Extract the (x, y) coordinate from the center of the cell holding the provided text.  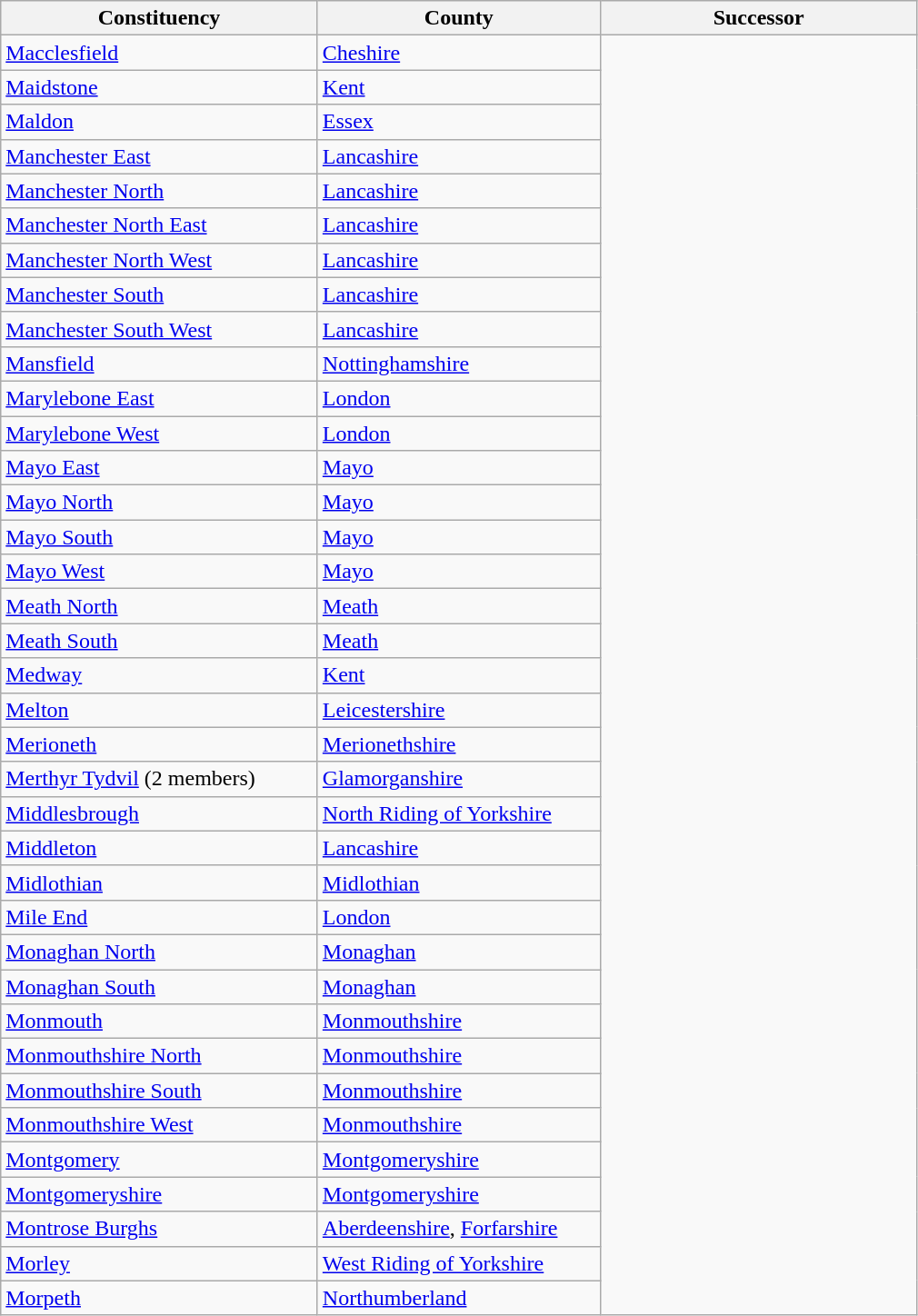
Melton (160, 710)
Mayo South (160, 537)
Essex (458, 122)
Monaghan South (160, 986)
Marylebone East (160, 398)
North Riding of Yorkshire (458, 813)
Glamorganshire (458, 779)
Mayo West (160, 572)
Northumberland (458, 1298)
Manchester North West (160, 260)
Leicestershire (458, 710)
Manchester South West (160, 329)
Maidstone (160, 87)
Merthyr Tydvil (2 members) (160, 779)
Medway (160, 675)
Maldon (160, 122)
Morley (160, 1263)
Montgomery (160, 1160)
West Riding of Yorkshire (458, 1263)
County (458, 18)
Merioneth (160, 744)
Monmouth (160, 1022)
Meath North (160, 606)
Cheshire (458, 53)
Mayo North (160, 503)
Marylebone West (160, 434)
Morpeth (160, 1298)
Monmouthshire South (160, 1091)
Monaghan North (160, 952)
Manchester South (160, 294)
Monmouthshire West (160, 1125)
Mile End (160, 917)
Manchester North (160, 191)
Aberdeenshire, Forfarshire (458, 1229)
Nottinghamshire (458, 364)
Successor (758, 18)
Mansfield (160, 364)
Monmouthshire North (160, 1056)
Constituency (160, 18)
Manchester North East (160, 225)
Montrose Burghs (160, 1229)
Merionethshire (458, 744)
Meath South (160, 641)
Macclesfield (160, 53)
Middlesbrough (160, 813)
Mayo East (160, 468)
Manchester East (160, 156)
Middleton (160, 848)
